Provide the [x, y] coordinate of the cell's center where the given text is located.  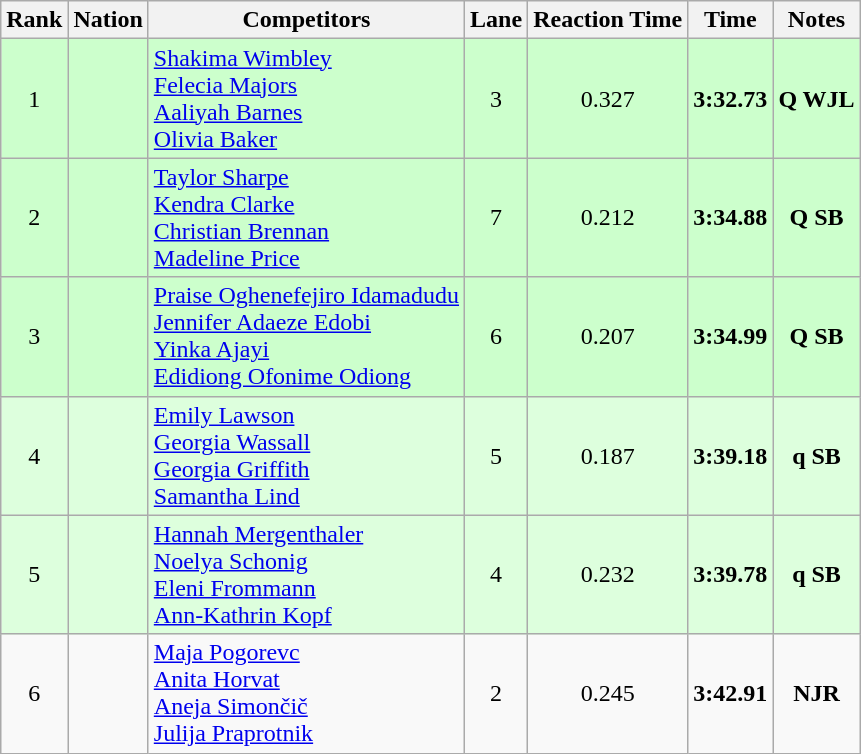
0.187 [608, 456]
0.207 [608, 336]
3:34.88 [730, 218]
Competitors [306, 20]
3:32.73 [730, 98]
3:34.99 [730, 336]
Maja PogorevcAnita HorvatAneja SimončičJulija Praprotnik [306, 694]
Shakima WimbleyFelecia MajorsAaliyah BarnesOlivia Baker [306, 98]
Rank [34, 20]
0.212 [608, 218]
3:42.91 [730, 694]
Hannah MergenthalerNoelya SchonigEleni FrommannAnn-Kathrin Kopf [306, 574]
0.327 [608, 98]
Taylor SharpeKendra ClarkeChristian BrennanMadeline Price [306, 218]
3:39.78 [730, 574]
1 [34, 98]
Notes [816, 20]
Time [730, 20]
Q WJL [816, 98]
3:39.18 [730, 456]
Emily LawsonGeorgia WassallGeorgia GriffithSamantha Lind [306, 456]
Lane [496, 20]
Praise Oghenefejiro IdamaduduJennifer Adaeze EdobiYinka AjayiEdidiong Ofonime Odiong [306, 336]
Nation [108, 20]
Reaction Time [608, 20]
NJR [816, 694]
7 [496, 218]
0.232 [608, 574]
0.245 [608, 694]
